Provide the (X, Y) coordinate of the cell's center where the given text is located.  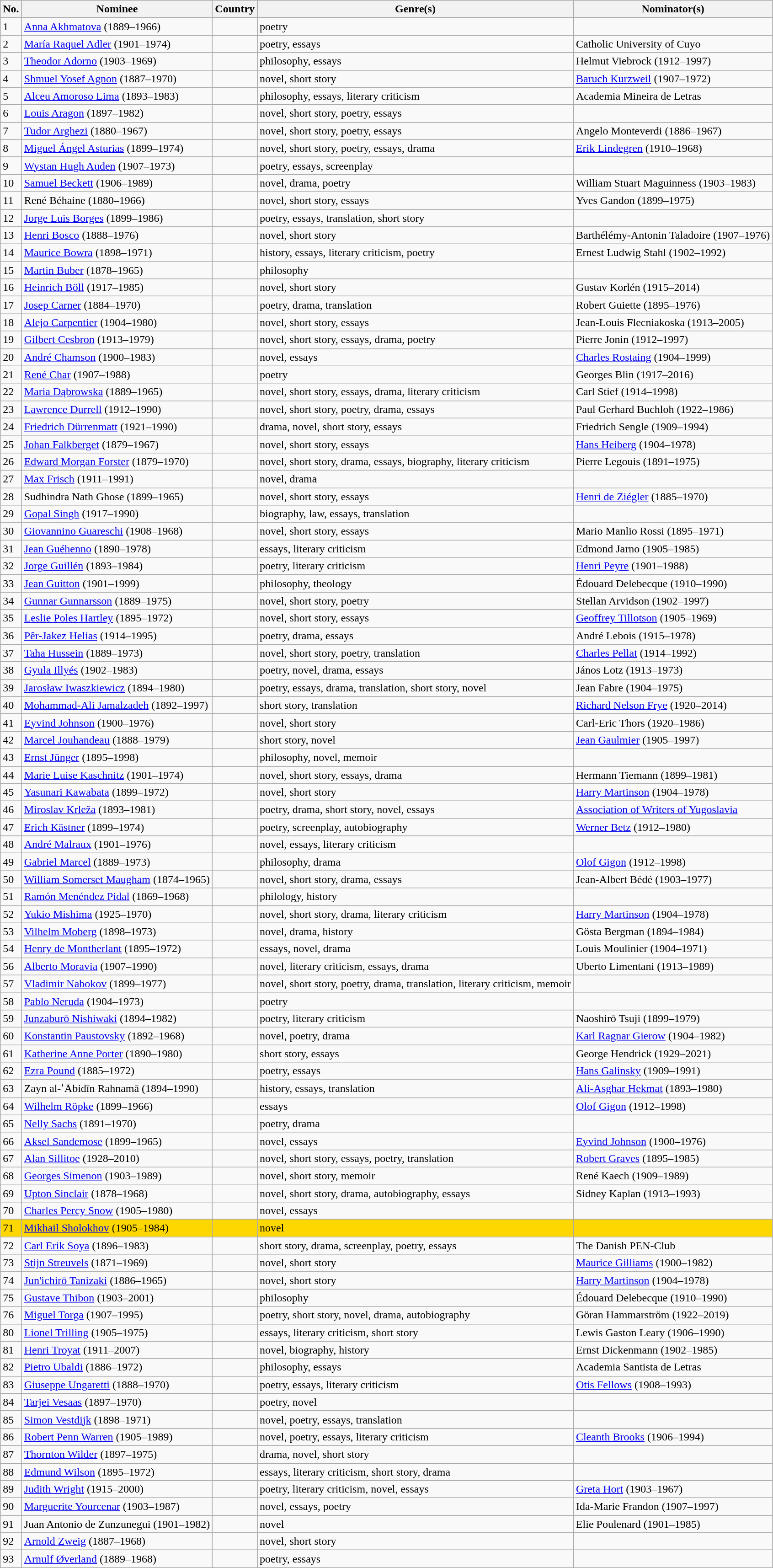
novel, drama, poetry (416, 183)
59 (11, 1018)
Geoffrey Tillotson (1905–1969) (673, 618)
Marguerite Yourcenar (1903–1987) (117, 1507)
5 (11, 96)
Miroslav Krleža (1893–1981) (117, 810)
Greta Hort (1903–1967) (673, 1489)
Jorge Luis Borges (1899–1986) (117, 218)
poetry, drama, translation (416, 305)
Gyula Illyés (1902–1983) (117, 670)
38 (11, 670)
Georges Blin (1917–2016) (673, 375)
novel, short story, poetry (416, 601)
65 (11, 1124)
novel, essays, poetry (416, 1507)
history, essays, literary criticism, poetry (416, 253)
essays, novel, drama (416, 949)
Ezra Pound (1885–1972) (117, 1071)
Jorge Guillén (1893–1984) (117, 566)
Sudhindra Nath Ghose (1899–1965) (117, 496)
47 (11, 827)
short story, drama, screenplay, poetry, essays (416, 1246)
poetry, essays, literary criticism (416, 1385)
novel, literary criticism, essays, drama (416, 966)
Juan Antonio de Zunzunegui (1901–1982) (117, 1524)
10 (11, 183)
Nelly Sachs (1891–1970) (117, 1124)
Jean Gaulmier (1905–1997) (673, 740)
novel, short story, essays, drama, poetry (416, 340)
Gustav Korlén (1915–2014) (673, 288)
Helmut Viebrock (1912–1997) (673, 61)
Johan Falkberget (1879–1967) (117, 444)
María Raquel Adler (1901–1974) (117, 44)
essays, literary criticism (416, 549)
Jean Guéhenno (1890–1978) (117, 549)
Heinrich Böll (1917–1985) (117, 288)
novel, short story, poetry, translation (416, 653)
Association of Writers of Yugoslavia (673, 810)
Erik Lindegren (1910–1968) (673, 148)
Louis Aragon (1897–1982) (117, 113)
Robert Graves (1895–1985) (673, 1158)
62 (11, 1071)
Country (235, 9)
Cleanth Brooks (1906–1994) (673, 1437)
Henri Peyre (1901–1988) (673, 566)
philosophy, drama (416, 862)
45 (11, 792)
Simon Vestdijk (1898–1971) (117, 1419)
Jean Guitton (1901–1999) (117, 583)
Miguel Ángel Asturias (1899–1974) (117, 148)
Theodor Adorno (1903–1969) (117, 61)
Wilhelm Röpke (1899–1966) (117, 1106)
36 (11, 636)
23 (11, 409)
85 (11, 1419)
Marie Luise Kaschnitz (1901–1974) (117, 775)
poetry, drama, short story, novel, essays (416, 810)
26 (11, 461)
50 (11, 879)
Karl Ragnar Gierow (1904–1982) (673, 1036)
novel, poetry, essays, literary criticism (416, 1437)
Angelo Monteverdi (1886–1967) (673, 131)
biography, law, essays, translation (416, 514)
6 (11, 113)
2 (11, 44)
George Hendrick (1929–2021) (673, 1053)
Henri de Ziégler (1885–1970) (673, 496)
novel, short story, poetry, drama, essays (416, 409)
Lionel Trilling (1905–1975) (117, 1333)
54 (11, 949)
Giovannino Guareschi (1908–1968) (117, 531)
novel, short story, drama, essays, biography, literary criticism (416, 461)
novel, drama, history (416, 931)
67 (11, 1158)
Ida-Marie Frandon (1907–1997) (673, 1507)
poetry, essays, translation, short story (416, 218)
70 (11, 1211)
novel, short story, drama, essays (416, 879)
Elie Poulenard (1901–1985) (673, 1524)
73 (11, 1263)
Arnulf Øverland (1889–1968) (117, 1559)
Carl-Eric Thors (1920–1986) (673, 722)
86 (11, 1437)
81 (11, 1350)
1 (11, 27)
philosophy, novel, memoir (416, 757)
Katherine Anne Porter (1890–1980) (117, 1053)
René Char (1907–1988) (117, 375)
Göran Hammarström (1922–2019) (673, 1315)
87 (11, 1454)
Robert Guiette (1895–1976) (673, 305)
Ernst Dickenmann (1902–1985) (673, 1350)
János Lotz (1913–1973) (673, 670)
13 (11, 235)
Yukio Mishima (1925–1970) (117, 914)
52 (11, 914)
Gunnar Gunnarsson (1889–1975) (117, 601)
4 (11, 79)
The Danish PEN-Club (673, 1246)
novel, short story, poetry, essays, drama (416, 148)
Pietro Ubaldi (1886–1972) (117, 1367)
89 (11, 1489)
57 (11, 984)
68 (11, 1176)
30 (11, 531)
Nominator(s) (673, 9)
Charles Rostaing (1904–1999) (673, 357)
11 (11, 200)
24 (11, 427)
75 (11, 1298)
91 (11, 1524)
90 (11, 1507)
51 (11, 897)
Genre(s) (416, 9)
Hans Heiberg (1904–1978) (673, 444)
40 (11, 705)
17 (11, 305)
poetry, essays, drama, translation, short story, novel (416, 688)
Charles Pellat (1914–1992) (673, 653)
29 (11, 514)
Stellan Arvidson (1902–1997) (673, 601)
18 (11, 322)
Ali-Asghar Hekmat (1893–1980) (673, 1089)
Alan Sillitoe (1928–2010) (117, 1158)
Junzaburō Nishiwaki (1894–1982) (117, 1018)
Academia Mineira de Letras (673, 96)
Thornton Wilder (1897–1975) (117, 1454)
34 (11, 601)
35 (11, 618)
Mario Manlio Rossi (1895–1971) (673, 531)
Edward Morgan Forster (1879–1970) (117, 461)
philosophy, theology (416, 583)
72 (11, 1246)
Maurice Bowra (1898–1971) (117, 253)
71 (11, 1228)
63 (11, 1089)
drama, novel, short story (416, 1454)
Ramón Menéndez Pidal (1869–1968) (117, 897)
69 (11, 1193)
Friedrich Sengle (1909–1994) (673, 427)
novel, short story, poetry, drama, translation, literary criticism, memoir (416, 984)
74 (11, 1280)
37 (11, 653)
Carl Stief (1914–1998) (673, 392)
drama, novel, short story, essays (416, 427)
39 (11, 688)
66 (11, 1141)
Nominee (117, 9)
William Stuart Maguinness (1903–1983) (673, 183)
8 (11, 148)
Ernest Ludwig Stahl (1902–1992) (673, 253)
Jun'ichirō Tanizaki (1886–1965) (117, 1280)
60 (11, 1036)
Judith Wright (1915–2000) (117, 1489)
Yves Gandon (1899–1975) (673, 200)
essays, literary criticism, short story, drama (416, 1472)
Catholic University of Cuyo (673, 44)
poetry, novel, drama, essays (416, 670)
Arnold Zweig (1887–1968) (117, 1541)
Pablo Neruda (1904–1973) (117, 1001)
80 (11, 1333)
Jarosław Iwaszkiewicz (1894–1980) (117, 688)
Maurice Gilliams (1900–1982) (673, 1263)
Friedrich Dürrenmatt (1921–1990) (117, 427)
Taha Hussein (1889–1973) (117, 653)
Werner Betz (1912–1980) (673, 827)
3 (11, 61)
Alberto Moravia (1907–1990) (117, 966)
Samuel Beckett (1906–1989) (117, 183)
novel, short story, drama, literary criticism (416, 914)
novel, short story, essays, poetry, translation (416, 1158)
56 (11, 966)
84 (11, 1402)
Alceu Amoroso Lima (1893–1983) (117, 96)
9 (11, 166)
Marcel Jouhandeau (1888–1979) (117, 740)
novel, essays, literary criticism (416, 845)
Konstantin Paustovsky (1892–1968) (117, 1036)
Gustave Thibon (1903–2001) (117, 1298)
76 (11, 1315)
Stijn Streuvels (1871–1969) (117, 1263)
Pierre Legouis (1891–1975) (673, 461)
46 (11, 810)
Jean-Louis Flecniakoska (1913–2005) (673, 322)
essays (416, 1106)
82 (11, 1367)
essays, literary criticism, short story (416, 1333)
Gösta Bergman (1894–1984) (673, 931)
Vladimir Nabokov (1899–1977) (117, 984)
Zayn al-ʻĀbidīn Rahnamā (1894–1990) (117, 1089)
novel, short story, drama, autobiography, essays (416, 1193)
Max Frisch (1911–1991) (117, 479)
61 (11, 1053)
No. (11, 9)
novel, poetry, essays, translation (416, 1419)
Jean Fabre (1904–1975) (673, 688)
48 (11, 845)
short story, novel (416, 740)
12 (11, 218)
93 (11, 1559)
53 (11, 931)
Erich Kästner (1899–1974) (117, 827)
Paul Gerhard Buchloh (1922–1986) (673, 409)
novel, poetry, drama (416, 1036)
Richard Nelson Frye (1920–2014) (673, 705)
Georges Simenon (1903–1989) (117, 1176)
Lawrence Durrell (1912–1990) (117, 409)
Vilhelm Moberg (1898–1973) (117, 931)
Jean-Albert Bédé (1903–1977) (673, 879)
poetry, essays, screenplay (416, 166)
83 (11, 1385)
Henri Bosco (1888–1976) (117, 235)
Baruch Kurzweil (1907–1972) (673, 79)
short story, translation (416, 705)
poetry, drama, essays (416, 636)
92 (11, 1541)
André Malraux (1901–1976) (117, 845)
poetry, screenplay, autobiography (416, 827)
philology, history (416, 897)
20 (11, 357)
Pêr-Jakez Helias (1914–1995) (117, 636)
14 (11, 253)
Sidney Kaplan (1913–1993) (673, 1193)
Wystan Hugh Auden (1907–1973) (117, 166)
novel, short story, memoir (416, 1176)
Anna Akhmatova (1889–1966) (117, 27)
poetry, drama (416, 1124)
novel, drama (416, 479)
Charles Percy Snow (1905–1980) (117, 1211)
64 (11, 1106)
Edmund Wilson (1895–1972) (117, 1472)
philosophy, essays, literary criticism (416, 96)
Shmuel Yosef Agnon (1887–1970) (117, 79)
Carl Erik Soya (1896–1983) (117, 1246)
Academia Santista de Letras (673, 1367)
André Lebois (1915–1978) (673, 636)
Henri Troyat (1911–2007) (117, 1350)
novel, biography, history (416, 1350)
58 (11, 1001)
Leslie Poles Hartley (1895–1972) (117, 618)
Gabriel Marcel (1889–1973) (117, 862)
Tarjei Vesaas (1897–1970) (117, 1402)
Josep Carner (1884–1970) (117, 305)
Giuseppe Ungaretti (1888–1970) (117, 1385)
49 (11, 862)
Pierre Jonin (1912–1997) (673, 340)
Hans Galinsky (1909–1991) (673, 1071)
Lewis Gaston Leary (1906–1990) (673, 1333)
André Chamson (1900–1983) (117, 357)
Mikhail Sholokhov (1905–1984) (117, 1228)
history, essays, translation (416, 1089)
88 (11, 1472)
Uberto Limentani (1913–1989) (673, 966)
25 (11, 444)
Yasunari Kawabata (1899–1972) (117, 792)
poetry, novel (416, 1402)
Upton Sinclair (1878–1968) (117, 1193)
16 (11, 288)
32 (11, 566)
William Somerset Maugham (1874–1965) (117, 879)
Ernst Jünger (1895–1998) (117, 757)
Martin Buber (1878–1965) (117, 270)
novel, short story, essays, drama, literary criticism (416, 392)
Hermann Tiemann (1899–1981) (673, 775)
poetry, literary criticism, novel, essays (416, 1489)
Miguel Torga (1907–1995) (117, 1315)
31 (11, 549)
15 (11, 270)
Henry de Montherlant (1895–1972) (117, 949)
poetry, short story, novel, drama, autobiography (416, 1315)
Mohammad-Ali Jamalzadeh (1892–1997) (117, 705)
19 (11, 340)
novel, short story, essays, drama (416, 775)
Barthélémy-Antonin Taladoire (1907–1976) (673, 235)
43 (11, 757)
28 (11, 496)
27 (11, 479)
Aksel Sandemose (1899–1965) (117, 1141)
Alejo Carpentier (1904–1980) (117, 322)
42 (11, 740)
21 (11, 375)
33 (11, 583)
Louis Moulinier (1904–1971) (673, 949)
22 (11, 392)
Gilbert Cesbron (1913–1979) (117, 340)
Robert Penn Warren (1905–1989) (117, 1437)
short story, essays (416, 1053)
7 (11, 131)
Maria Dąbrowska (1889–1965) (117, 392)
Naoshirō Tsuji (1899–1979) (673, 1018)
41 (11, 722)
44 (11, 775)
Tudor Arghezi (1880–1967) (117, 131)
René Béhaine (1880–1966) (117, 200)
René Kaech (1909–1989) (673, 1176)
Edmond Jarno (1905–1985) (673, 549)
Otis Fellows (1908–1993) (673, 1385)
Gopal Singh (1917–1990) (117, 514)
